Return [x, y] of the center of cell containing provided text 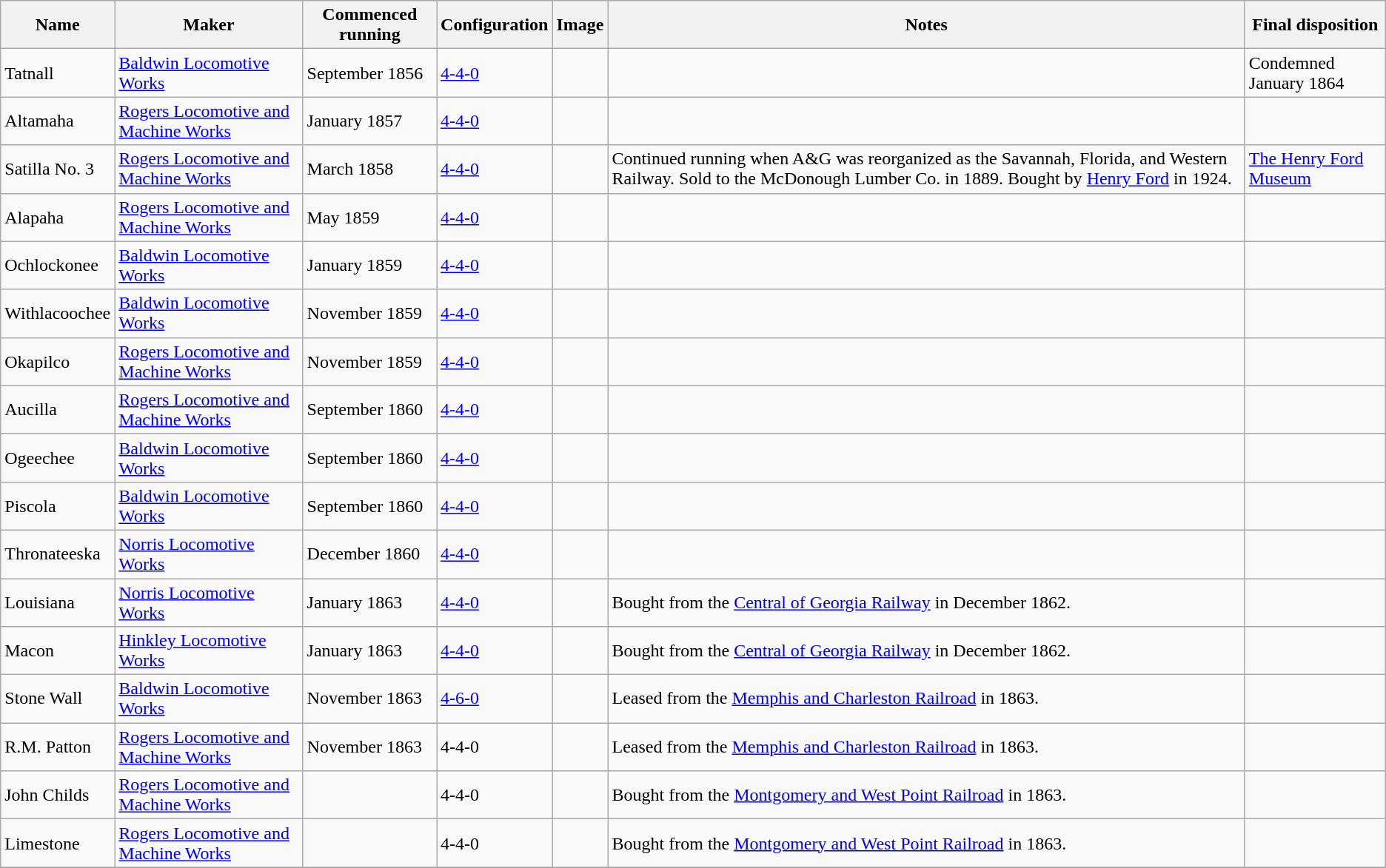
Notes [926, 25]
Ogeechee [58, 457]
Image [580, 25]
Altamaha [58, 121]
Name [58, 25]
Hinkley Locomotive Works [209, 651]
Ochlockonee [58, 265]
December 1860 [369, 554]
Commenced running [369, 25]
May 1859 [369, 218]
Okapilco [58, 361]
March 1858 [369, 169]
Louisiana [58, 602]
Configuration [495, 25]
Alapaha [58, 218]
Satilla No. 3 [58, 169]
Maker [209, 25]
Stone Wall [58, 699]
January 1857 [369, 121]
4-6-0 [495, 699]
Macon [58, 651]
Condemned January 1864 [1315, 73]
Withlacoochee [58, 314]
R.M. Patton [58, 747]
Final disposition [1315, 25]
The Henry Ford Museum [1315, 169]
Aucilla [58, 410]
Limestone [58, 844]
Tatnall [58, 73]
Piscola [58, 506]
January 1859 [369, 265]
John Childs [58, 795]
Thronateeska [58, 554]
September 1856 [369, 73]
